Capture the cell that displays the provided text and extract its [X, Y] central coordinate. 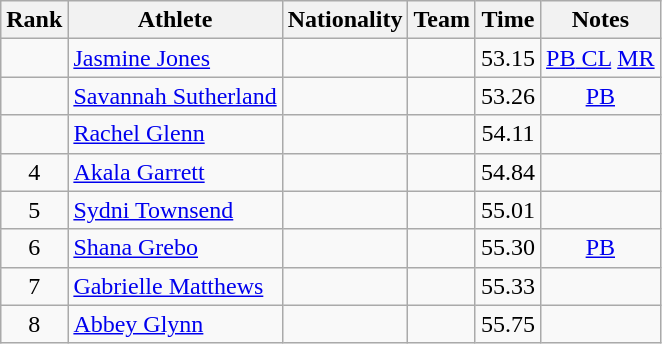
55.75 [508, 324]
Shana Grebo [175, 248]
Rank [34, 20]
53.15 [508, 58]
Team [442, 20]
55.33 [508, 286]
Athlete [175, 20]
55.01 [508, 210]
7 [34, 286]
Rachel Glenn [175, 134]
Akala Garrett [175, 172]
55.30 [508, 248]
5 [34, 210]
4 [34, 172]
Jasmine Jones [175, 58]
Nationality [345, 20]
6 [34, 248]
54.84 [508, 172]
8 [34, 324]
Gabrielle Matthews [175, 286]
53.26 [508, 96]
Savannah Sutherland [175, 96]
Abbey Glynn [175, 324]
Notes [601, 20]
PB CL MR [601, 58]
Sydni Townsend [175, 210]
54.11 [508, 134]
Time [508, 20]
